Detect which cell encompasses the target text, then output its [x, y] center coordinate. 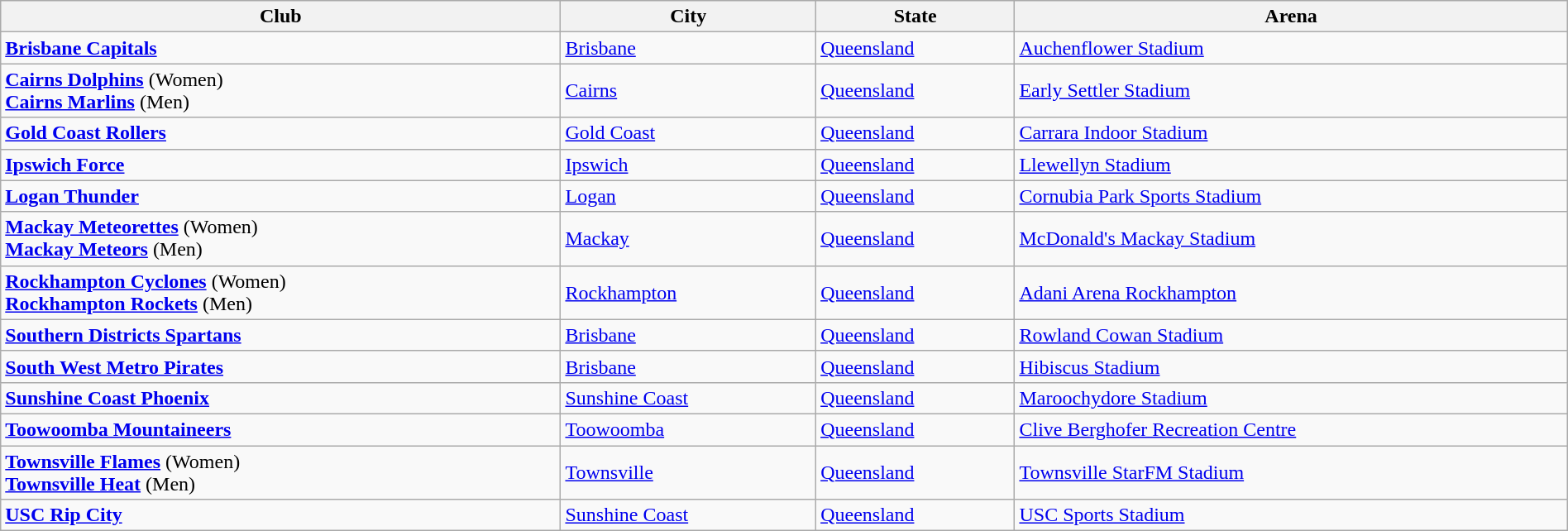
Mackay [688, 238]
Sunshine Coast Phoenix [281, 398]
Gold Coast [688, 133]
Mackay Meteorettes (Women)Mackay Meteors (Men) [281, 238]
Adani Arena Rockhampton [1291, 293]
Townsville StarFM Stadium [1291, 471]
Logan [688, 196]
Rockhampton Cyclones (Women)Rockhampton Rockets (Men) [281, 293]
Auchenflower Stadium [1291, 48]
Early Settler Stadium [1291, 91]
Logan Thunder [281, 196]
USC Rip City [281, 515]
Arena [1291, 17]
Llewellyn Stadium [1291, 165]
McDonald's Mackay Stadium [1291, 238]
Brisbane Capitals [281, 48]
Rowland Cowan Stadium [1291, 335]
Maroochydore Stadium [1291, 398]
South West Metro Pirates [281, 366]
Townsville [688, 471]
Carrara Indoor Stadium [1291, 133]
Ipswich Force [281, 165]
Clive Berghofer Recreation Centre [1291, 429]
Southern Districts Spartans [281, 335]
Cairns Dolphins (Women)Cairns Marlins (Men) [281, 91]
Rockhampton [688, 293]
Hibiscus Stadium [1291, 366]
Gold Coast Rollers [281, 133]
Cairns [688, 91]
Ipswich [688, 165]
Cornubia Park Sports Stadium [1291, 196]
Club [281, 17]
City [688, 17]
State [915, 17]
Townsville Flames (Women)Townsville Heat (Men) [281, 471]
Toowoomba [688, 429]
Toowoomba Mountaineers [281, 429]
USC Sports Stadium [1291, 515]
